Capture the cell that displays the provided text and extract its [X, Y] central coordinate. 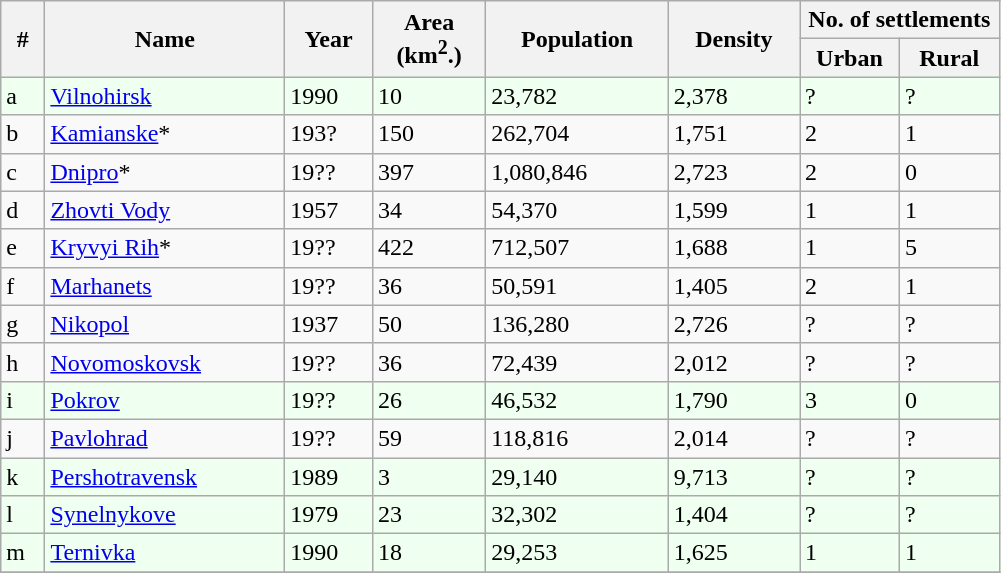
Vilnohirsk [165, 96]
Name [165, 39]
29,140 [578, 477]
Pershotravensk [165, 477]
50,591 [578, 286]
h [23, 362]
1,405 [734, 286]
Synelnykove [165, 515]
32,302 [578, 515]
23,782 [578, 96]
422 [428, 248]
2,726 [734, 324]
Rural [949, 58]
j [23, 438]
18 [428, 553]
29,253 [578, 553]
136,280 [578, 324]
Novomoskovsk [165, 362]
397 [428, 172]
Pokrov [165, 400]
2,014 [734, 438]
2,012 [734, 362]
1,751 [734, 134]
a [23, 96]
Zhovti Vody [165, 210]
1,790 [734, 400]
Area(km2.) [428, 39]
1989 [329, 477]
1979 [329, 515]
Kryvyi Rih* [165, 248]
l [23, 515]
46,532 [578, 400]
150 [428, 134]
b [23, 134]
262,704 [578, 134]
1,625 [734, 553]
1,080,846 [578, 172]
2,378 [734, 96]
1937 [329, 324]
i [23, 400]
23 [428, 515]
Population [578, 39]
193? [329, 134]
50 [428, 324]
Kamianske* [165, 134]
g [23, 324]
Pavlohrad [165, 438]
10 [428, 96]
k [23, 477]
9,713 [734, 477]
712,507 [578, 248]
26 [428, 400]
59 [428, 438]
1957 [329, 210]
# [23, 39]
1,688 [734, 248]
1,599 [734, 210]
2,723 [734, 172]
118,816 [578, 438]
Year [329, 39]
c [23, 172]
5 [949, 248]
Dnipro* [165, 172]
72,439 [578, 362]
f [23, 286]
34 [428, 210]
Ternivka [165, 553]
1,404 [734, 515]
No. of settlements [900, 20]
d [23, 210]
Nikopol [165, 324]
54,370 [578, 210]
e [23, 248]
Density [734, 39]
m [23, 553]
Marhanets [165, 286]
Urban [850, 58]
